Pinpoint the cell where the given text exists, returning its (X, Y) midpoint coordinate. 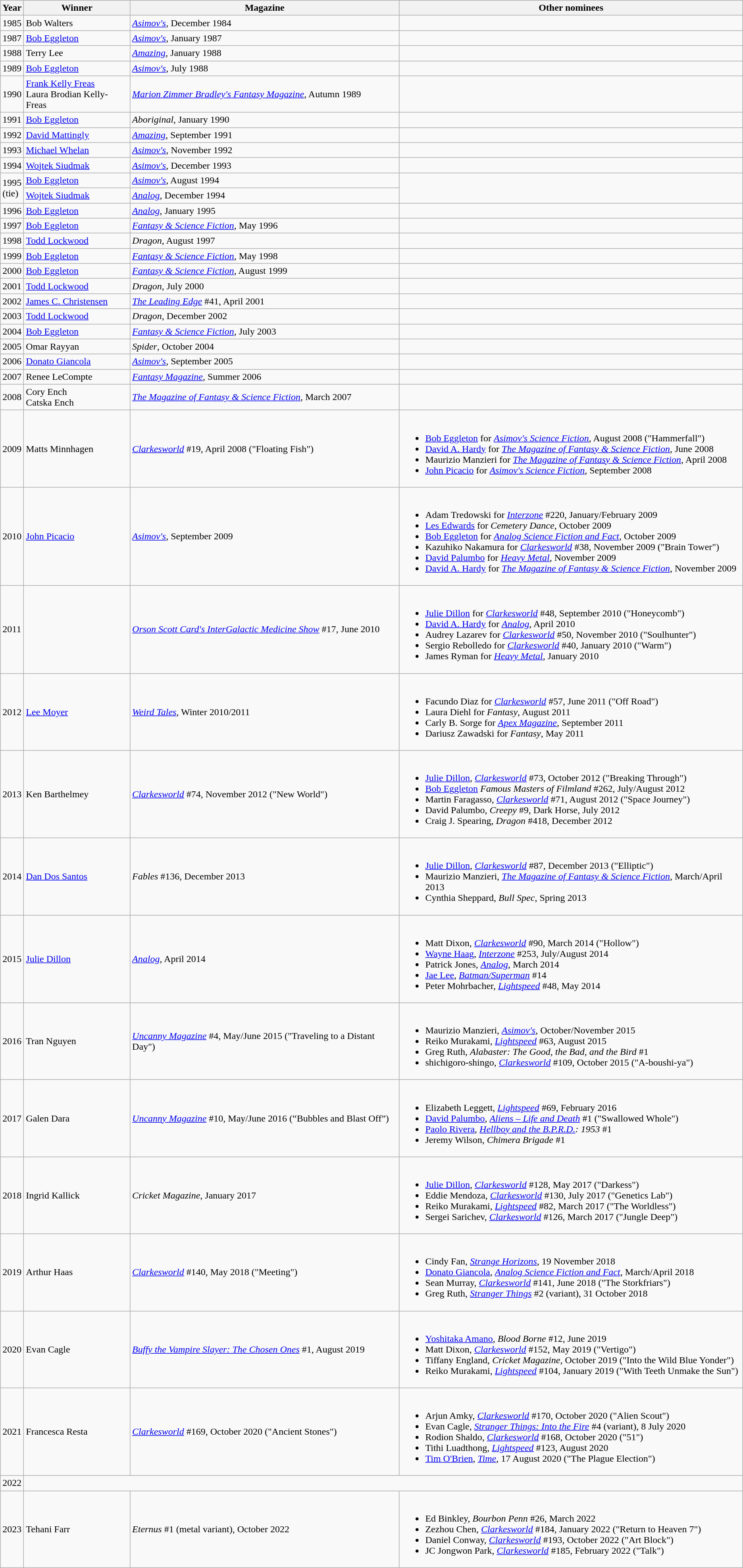
2001 (12, 286)
Winner (77, 8)
Aboriginal, January 1990 (265, 120)
2008 (12, 397)
1995(tie) (12, 188)
Fantasy & Science Fiction, August 1999 (265, 271)
Michael Whelan (77, 150)
1998 (12, 241)
Fantasy Magazine, Summer 2006 (265, 377)
2010 (12, 536)
Omar Rayyan (77, 346)
2019 (12, 1272)
1987 (12, 38)
Frank Kelly FreasLaura Brodian Kelly-Freas (77, 94)
2021 (12, 1432)
1989 (12, 68)
Dragon, July 2000 (265, 286)
2000 (12, 271)
Analog, April 2014 (265, 959)
Bob Walters (77, 23)
2015 (12, 959)
Fantasy & Science Fiction, May 1998 (265, 256)
1993 (12, 150)
Julie Dillon (77, 959)
Marion Zimmer Bradley's Fantasy Magazine, Autumn 1989 (265, 94)
2013 (12, 795)
Galen Dara (77, 1118)
Cricket Magazine, January 2017 (265, 1195)
Lee Moyer (77, 712)
Clarkesworld #169, October 2020 ("Ancient Stones") (265, 1432)
Analog, January 1995 (265, 211)
1991 (12, 120)
Spider, October 2004 (265, 346)
Uncanny Magazine #10, May/June 2016 (“Bubbles and Blast Off”) (265, 1118)
Asimov's, September 2005 (265, 362)
Evan Cagle (77, 1349)
Amazing, January 1988 (265, 53)
Buffy the Vampire Slayer: The Chosen Ones #1, August 2019 (265, 1349)
1985 (12, 23)
Asimov's, July 1988 (265, 68)
David Mattingly (77, 135)
Renee LeCompte (77, 377)
2017 (12, 1118)
Arthur Haas (77, 1272)
Analog, December 1994 (265, 195)
2023 (12, 1529)
Fantasy & Science Fiction, July 2003 (265, 331)
Tran Nguyen (77, 1041)
Amazing, September 1991 (265, 135)
2011 (12, 629)
1997 (12, 226)
Matts Minnhagen (77, 448)
Asimov's, August 1994 (265, 180)
Asimov's, November 1992 (265, 150)
2007 (12, 377)
Ingrid Kallick (77, 1195)
Other nominees (571, 8)
Clarkesworld #19, April 2008 ("Floating Fish") (265, 448)
2002 (12, 301)
Asimov's, December 1993 (265, 165)
Dragon, December 2002 (265, 316)
Dragon, August 1997 (265, 241)
1996 (12, 211)
James C. Christensen (77, 301)
Ken Barthelmey (77, 795)
1990 (12, 94)
Eternus #1 (metal variant), October 2022 (265, 1529)
Fables #136, December 2013 (265, 877)
2006 (12, 362)
Orson Scott Card's InterGalactic Medicine Show #17, June 2010 (265, 629)
Magazine (265, 8)
Asimov's, January 1987 (265, 38)
Year (12, 8)
Tehani Farr (77, 1529)
The Magazine of Fantasy & Science Fiction, March 2007 (265, 397)
Asimov's, September 2009 (265, 536)
1994 (12, 165)
2003 (12, 316)
2005 (12, 346)
Clarkesworld #140, May 2018 ("Meeting") (265, 1272)
Fantasy & Science Fiction, May 1996 (265, 226)
1988 (12, 53)
2004 (12, 331)
1999 (12, 256)
Terry Lee (77, 53)
Cory EnchCatska Ench (77, 397)
Donato Giancola (77, 362)
2014 (12, 877)
Francesca Resta (77, 1432)
2018 (12, 1195)
Clarkesworld #74, November 2012 ("New World") (265, 795)
Weird Tales, Winter 2010/2011 (265, 712)
2012 (12, 712)
Asimov's, December 1984 (265, 23)
1992 (12, 135)
2022 (12, 1483)
Uncanny Magazine #4, May/June 2015 ("Traveling to a Distant Day") (265, 1041)
2020 (12, 1349)
The Leading Edge #41, April 2001 (265, 301)
Dan Dos Santos (77, 877)
2016 (12, 1041)
John Picacio (77, 536)
2009 (12, 448)
